Detect which cell encompasses the target text, then output its [X, Y] center coordinate. 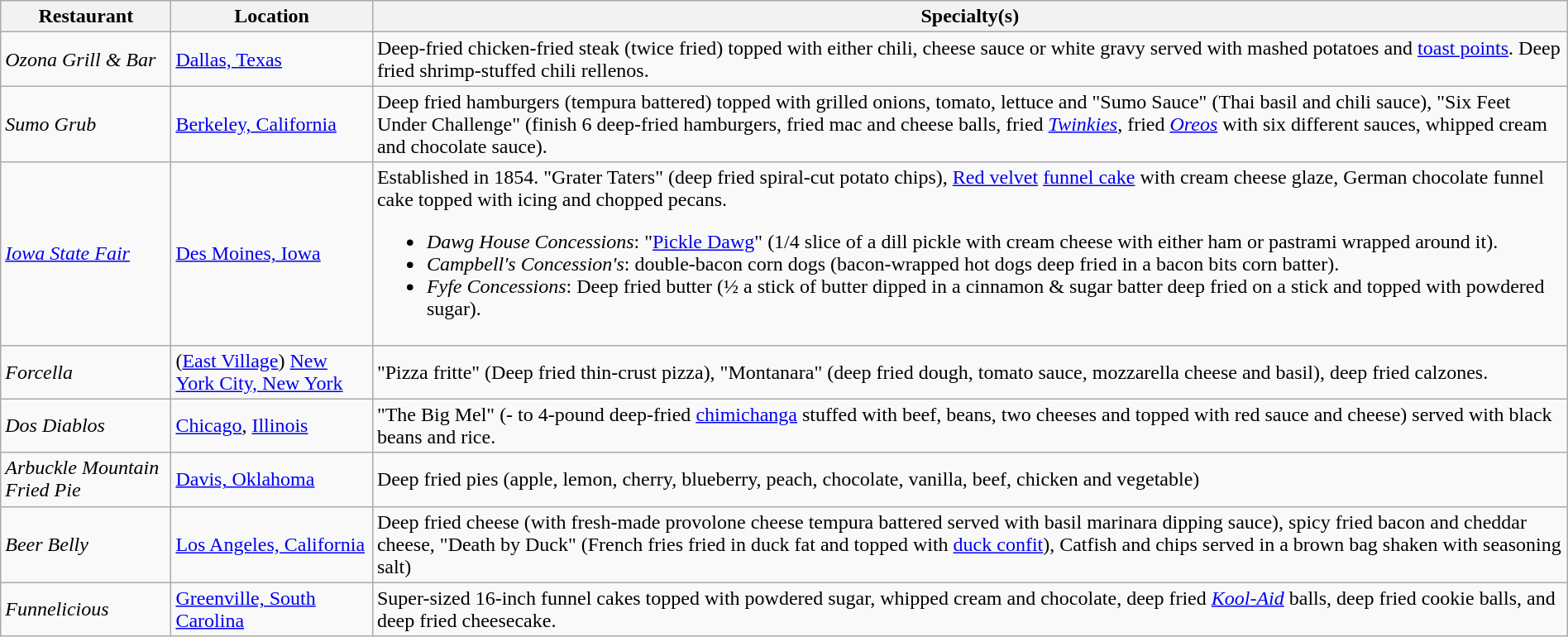
Forcella [86, 372]
Arbuckle Mountain Fried Pie [86, 480]
Greenville, South Carolina [271, 609]
Chicago, Illinois [271, 425]
Des Moines, Iowa [271, 253]
Deep fried pies (apple, lemon, cherry, blueberry, peach, chocolate, vanilla, beef, chicken and vegetable) [969, 480]
Ozona Grill & Bar [86, 60]
Sumo Grub [86, 124]
Berkeley, California [271, 124]
Dos Diablos [86, 425]
Los Angeles, California [271, 544]
"Pizza fritte" (Deep fried thin-crust pizza), "Montanara" (deep fried dough, tomato sauce, mozzarella cheese and basil), deep fried calzones. [969, 372]
(East Village) New York City, New York [271, 372]
Location [271, 17]
Specialty(s) [969, 17]
Davis, Oklahoma [271, 480]
Funnelicious [86, 609]
Beer Belly [86, 544]
Dallas, Texas [271, 60]
Iowa State Fair [86, 253]
Restaurant [86, 17]
